Return the [X, Y] coordinate for the center point of the cell that contains the specified text.  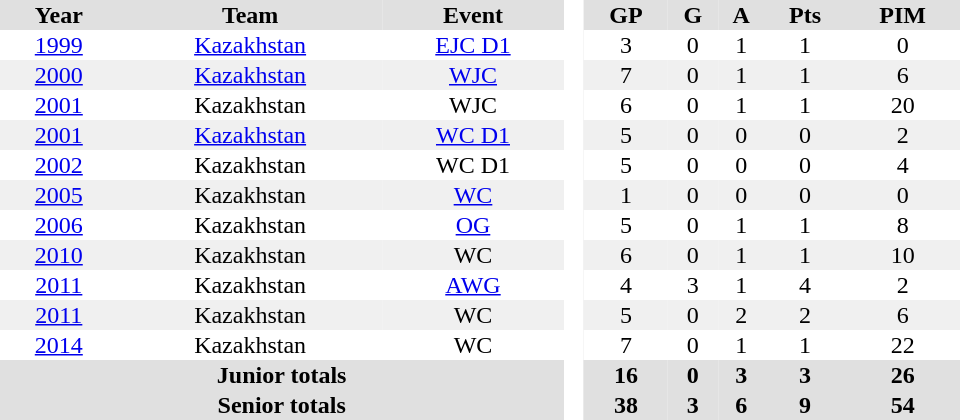
2000 [59, 75]
2010 [59, 255]
Event [474, 15]
Senior totals [282, 405]
GP [626, 15]
26 [902, 375]
8 [902, 225]
20 [902, 105]
2006 [59, 225]
2005 [59, 195]
10 [902, 255]
2014 [59, 345]
16 [626, 375]
38 [626, 405]
Junior totals [282, 375]
54 [902, 405]
Year [59, 15]
EJC D1 [474, 45]
PIM [902, 15]
A [742, 15]
9 [806, 405]
Pts [806, 15]
G [693, 15]
2002 [59, 165]
1999 [59, 45]
AWG [474, 285]
OG [474, 225]
Team [250, 15]
22 [902, 345]
